Search for the cell housing the specified text and yield its [X, Y] center coordinate. 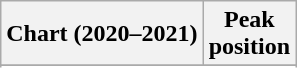
Chart (2020–2021) [102, 34]
Peak position [249, 34]
